Scan for the cell matching the given text and deliver its [x, y] coordinate at center. 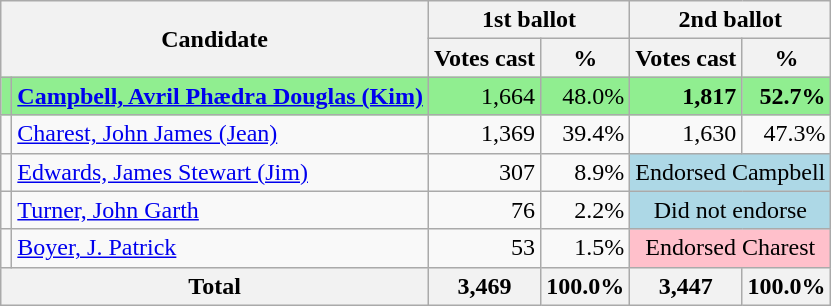
1st ballot [528, 20]
307 [484, 172]
52.7% [786, 96]
2nd ballot [730, 20]
1,369 [484, 134]
Charest, John James (Jean) [220, 134]
Boyer, J. Patrick [220, 248]
Campbell, Avril Phædra Douglas (Kim) [220, 96]
3,447 [686, 286]
53 [484, 248]
1.5% [586, 248]
Endorsed Campbell [730, 172]
1,817 [686, 96]
76 [484, 210]
Turner, John Garth [220, 210]
3,469 [484, 286]
Did not endorse [730, 210]
Edwards, James Stewart (Jim) [220, 172]
Candidate [215, 39]
39.4% [586, 134]
Endorsed Charest [730, 248]
1,630 [686, 134]
Total [215, 286]
48.0% [586, 96]
1,664 [484, 96]
8.9% [586, 172]
2.2% [586, 210]
47.3% [786, 134]
